Search for the cell housing the specified text and yield its (x, y) center coordinate. 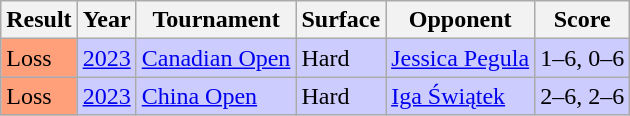
2–6, 2–6 (582, 96)
Surface (341, 20)
China Open (216, 96)
Result (39, 20)
Iga Świątek (460, 96)
Opponent (460, 20)
Score (582, 20)
Jessica Pegula (460, 58)
1–6, 0–6 (582, 58)
Tournament (216, 20)
Canadian Open (216, 58)
Year (106, 20)
